Determine the (X, Y) coordinate at the center of the cell enclosing the given text.  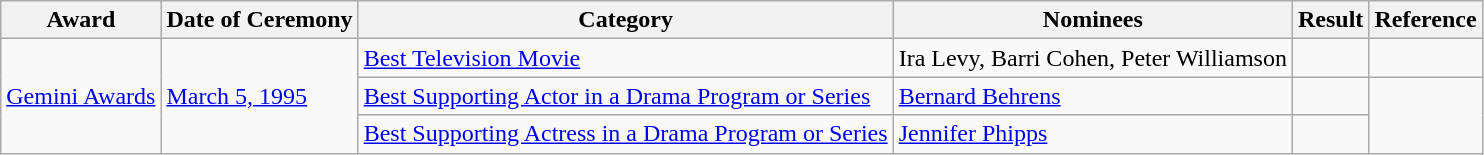
Category (626, 20)
Gemini Awards (81, 96)
Award (81, 20)
March 5, 1995 (260, 96)
Best Television Movie (626, 58)
Reference (1426, 20)
Nominees (1092, 20)
Result (1330, 20)
Jennifer Phipps (1092, 134)
Ira Levy, Barri Cohen, Peter Williamson (1092, 58)
Best Supporting Actor in a Drama Program or Series (626, 96)
Best Supporting Actress in a Drama Program or Series (626, 134)
Date of Ceremony (260, 20)
Bernard Behrens (1092, 96)
